Return (x, y) of the center of cell containing provided text 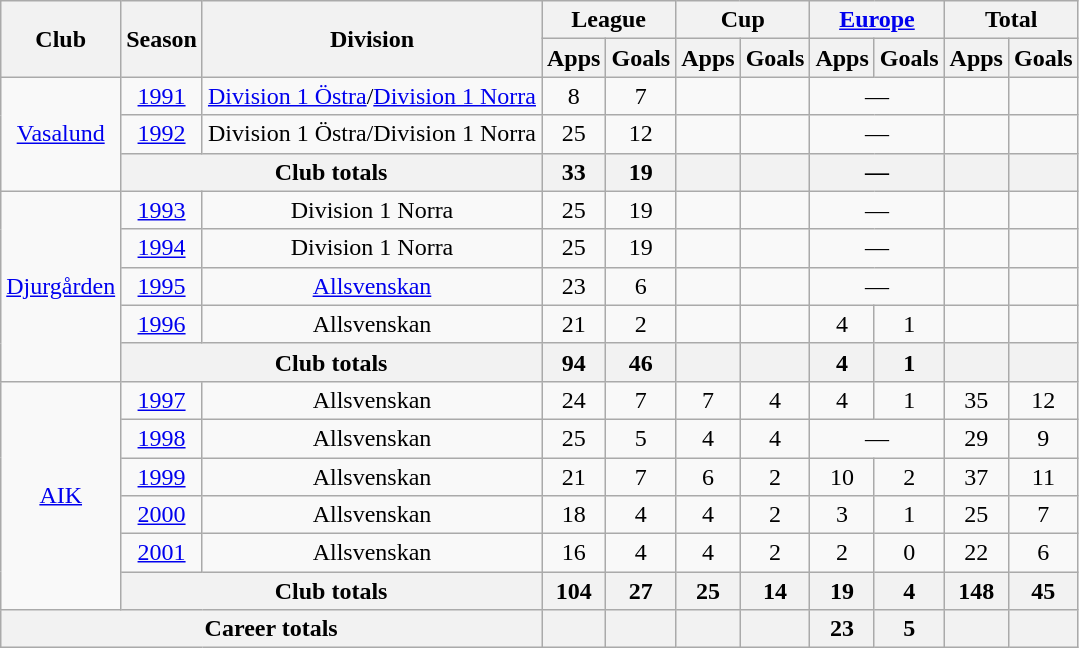
14 (775, 591)
94 (574, 362)
16 (574, 553)
1999 (162, 477)
11 (1043, 477)
Career totals (272, 629)
37 (976, 477)
Division (372, 39)
46 (641, 362)
Vasalund (61, 134)
18 (574, 515)
22 (976, 553)
27 (641, 591)
45 (1043, 591)
Cup (743, 20)
2001 (162, 553)
8 (574, 96)
1993 (162, 210)
3 (842, 515)
AIK (61, 495)
1998 (162, 438)
Club (61, 39)
1997 (162, 400)
1994 (162, 248)
Season (162, 39)
33 (574, 172)
League (609, 20)
Total (1011, 20)
1995 (162, 286)
1991 (162, 96)
Djurgården (61, 286)
0 (909, 553)
148 (976, 591)
1996 (162, 324)
10 (842, 477)
104 (574, 591)
24 (574, 400)
Europe (877, 20)
29 (976, 438)
35 (976, 400)
1992 (162, 134)
2000 (162, 515)
9 (1043, 438)
